Detect which cell encompasses the target text, then output its (X, Y) center coordinate. 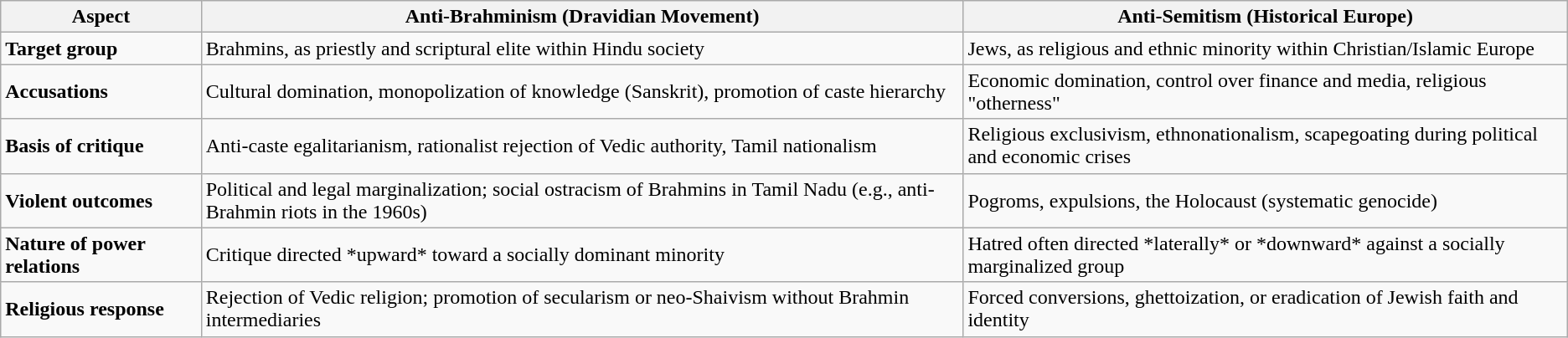
Brahmins, as priestly and scriptural elite within Hindu society (582, 49)
Anti-caste egalitarianism, rationalist rejection of Vedic authority, Tamil nationalism (582, 146)
Target group (101, 49)
Aspect (101, 17)
Economic domination, control over finance and media, religious "otherness" (1265, 92)
Nature of power relations (101, 254)
Accusations (101, 92)
Religious exclusivism, ethnonationalism, scapegoating during political and economic crises (1265, 146)
Hatred often directed *laterally* or *downward* against a socially marginalized group (1265, 254)
Anti-Brahminism (Dravidian Movement) (582, 17)
Basis of critique (101, 146)
Violent outcomes (101, 201)
Religious response (101, 310)
Critique directed *upward* toward a socially dominant minority (582, 254)
Anti-Semitism (Historical Europe) (1265, 17)
Cultural domination, monopolization of knowledge (Sanskrit), promotion of caste hierarchy (582, 92)
Rejection of Vedic religion; promotion of secularism or neo-Shaivism without Brahmin intermediaries (582, 310)
Political and legal marginalization; social ostracism of Brahmins in Tamil Nadu (e.g., anti-Brahmin riots in the 1960s) (582, 201)
Forced conversions, ghettoization, or eradication of Jewish faith and identity (1265, 310)
Pogroms, expulsions, the Holocaust (systematic genocide) (1265, 201)
Jews, as religious and ethnic minority within Christian/Islamic Europe (1265, 49)
